Output the (x, y) coordinate of the center of the cell containing the given text.  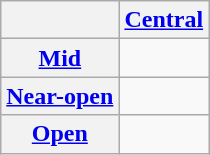
Open (60, 134)
Mid (60, 58)
Near-open (60, 96)
Central (164, 20)
